Capture the cell that displays the provided text and extract its (x, y) central coordinate. 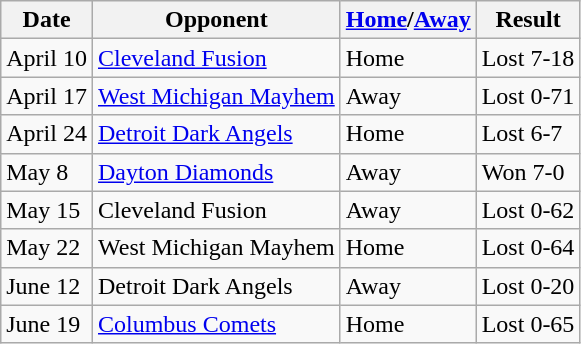
Lost 0-71 (528, 96)
Lost 0-20 (528, 286)
Home/Away (408, 20)
Lost 0-64 (528, 248)
Dayton Diamonds (216, 172)
April 17 (47, 96)
Won 7-0 (528, 172)
Opponent (216, 20)
Lost 7-18 (528, 58)
May 8 (47, 172)
April 24 (47, 134)
Columbus Comets (216, 324)
May 15 (47, 210)
Lost 6-7 (528, 134)
Result (528, 20)
Date (47, 20)
June 19 (47, 324)
June 12 (47, 286)
April 10 (47, 58)
Lost 0-65 (528, 324)
Lost 0-62 (528, 210)
May 22 (47, 248)
